Detect which cell encompasses the target text, then output its [x, y] center coordinate. 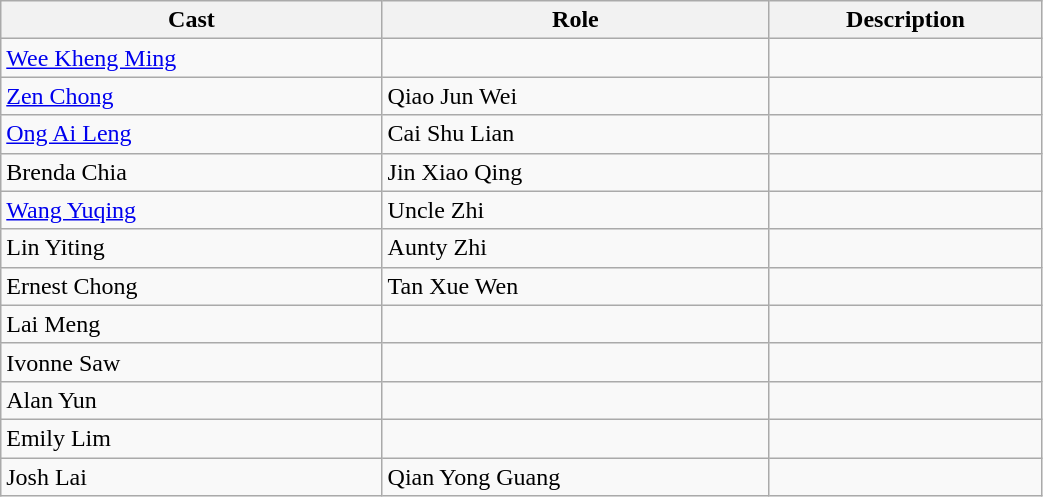
Uncle Zhi [576, 210]
Wee Kheng Ming [192, 58]
Zen Chong [192, 96]
Tan Xue Wen [576, 286]
Description [906, 20]
Cast [192, 20]
Lai Meng [192, 324]
Qiao Jun Wei [576, 96]
Jin Xiao Qing [576, 172]
Emily Lim [192, 438]
Lin Yiting [192, 248]
Wang Yuqing [192, 210]
Alan Yun [192, 400]
Role [576, 20]
Ernest Chong [192, 286]
Cai Shu Lian [576, 134]
Qian Yong Guang [576, 477]
Josh Lai [192, 477]
Ivonne Saw [192, 362]
Brenda Chia [192, 172]
Aunty Zhi [576, 248]
Ong Ai Leng [192, 134]
